Locate the cell with the specified text and output its [X, Y] center coordinate. 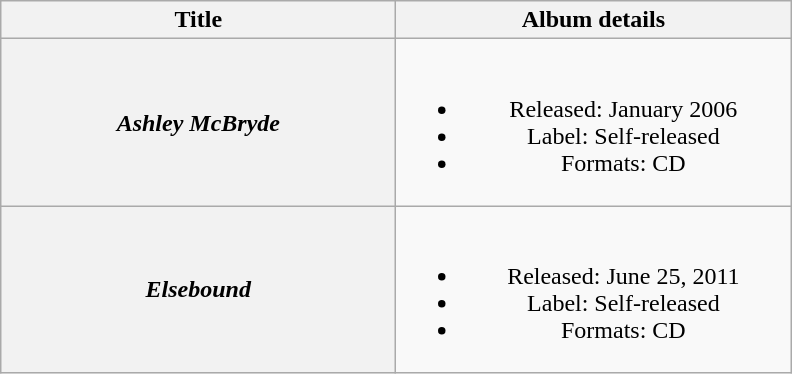
Title [198, 20]
Album details [594, 20]
Elsebound [198, 290]
Ashley McBryde [198, 122]
Released: January 2006Label: Self-releasedFormats: CD [594, 122]
Released: June 25, 2011Label: Self-releasedFormats: CD [594, 290]
